Capture the cell that displays the provided text and extract its [x, y] central coordinate. 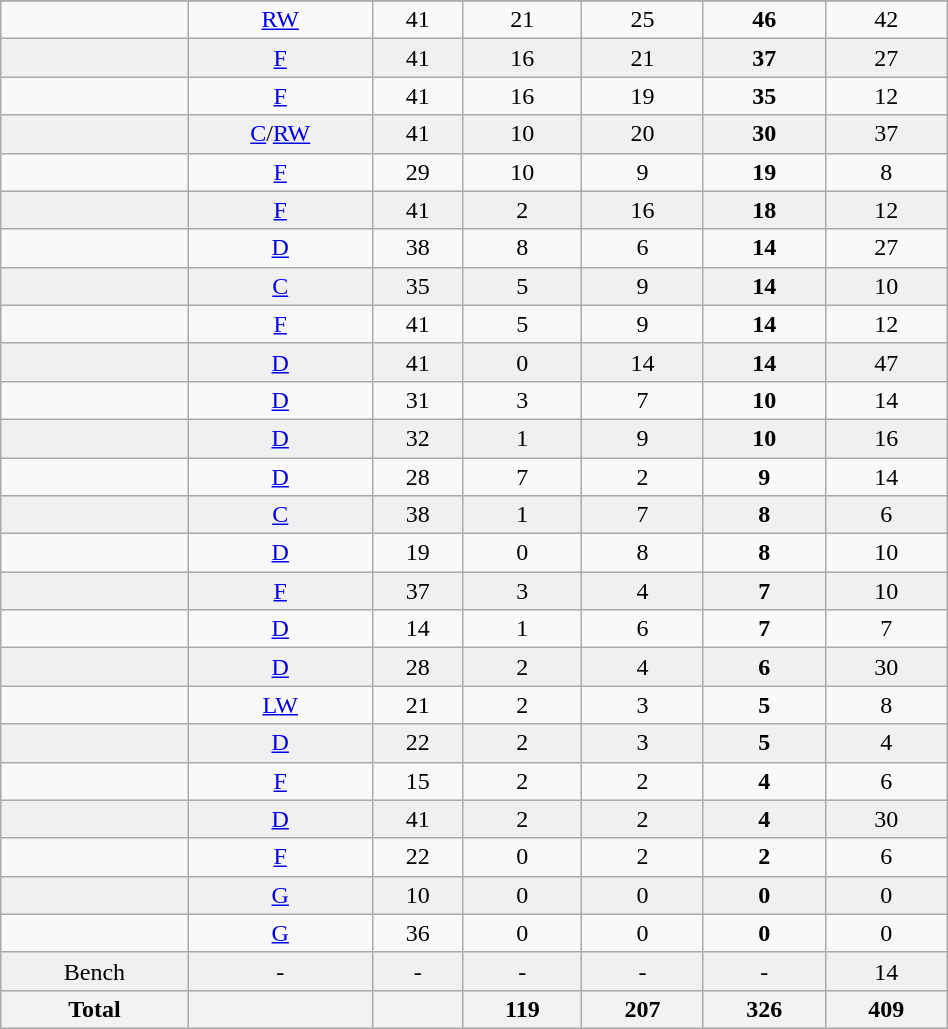
C/RW [280, 134]
20 [643, 134]
42 [886, 20]
47 [886, 362]
RW [280, 20]
31 [418, 400]
LW [280, 705]
326 [764, 1009]
46 [764, 20]
Total [94, 1009]
36 [418, 933]
Bench [94, 971]
409 [886, 1009]
119 [522, 1009]
32 [418, 438]
25 [643, 20]
29 [418, 172]
207 [643, 1009]
18 [764, 210]
15 [418, 781]
